From the cell containing the given text, extract its center point as [X, Y] coordinate. 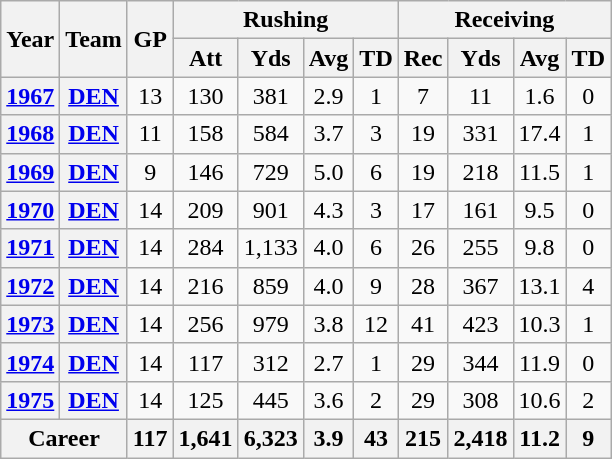
218 [480, 172]
255 [480, 248]
308 [480, 400]
9.5 [540, 210]
146 [206, 172]
979 [270, 324]
7 [423, 96]
1968 [30, 134]
331 [480, 134]
9.8 [540, 248]
17.4 [540, 134]
1972 [30, 286]
344 [480, 362]
11.5 [540, 172]
4 [588, 286]
729 [270, 172]
2,418 [480, 438]
1.6 [540, 96]
Rec [423, 58]
43 [376, 438]
5.0 [328, 172]
584 [270, 134]
Team [94, 39]
1,641 [206, 438]
445 [270, 400]
423 [480, 324]
26 [423, 248]
28 [423, 286]
13.1 [540, 286]
1969 [30, 172]
3.6 [328, 400]
11.2 [540, 438]
256 [206, 324]
284 [206, 248]
Career [64, 438]
158 [206, 134]
312 [270, 362]
12 [376, 324]
209 [206, 210]
161 [480, 210]
381 [270, 96]
859 [270, 286]
3.7 [328, 134]
17 [423, 210]
1970 [30, 210]
1967 [30, 96]
1,133 [270, 248]
130 [206, 96]
216 [206, 286]
2.7 [328, 362]
Att [206, 58]
125 [206, 400]
4.3 [328, 210]
367 [480, 286]
13 [150, 96]
41 [423, 324]
215 [423, 438]
1975 [30, 400]
10.6 [540, 400]
10.3 [540, 324]
901 [270, 210]
Rushing [286, 20]
Year [30, 39]
GP [150, 39]
3.9 [328, 438]
11.9 [540, 362]
1973 [30, 324]
Receiving [504, 20]
3.8 [328, 324]
2.9 [328, 96]
6,323 [270, 438]
1971 [30, 248]
1974 [30, 362]
